Determine the [x, y] coordinate at the center of the cell enclosing the given text.  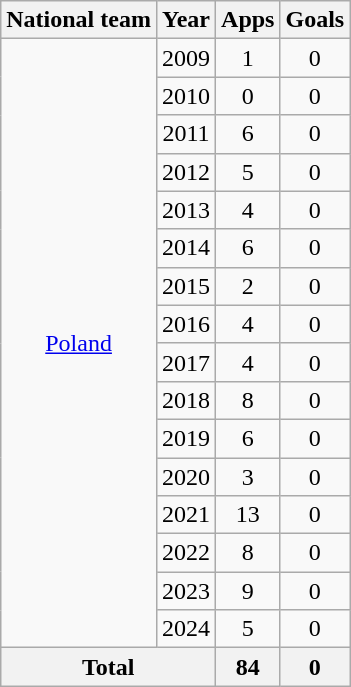
2020 [186, 477]
3 [248, 477]
2 [248, 286]
Total [108, 667]
2021 [186, 515]
2024 [186, 629]
2012 [186, 172]
2016 [186, 324]
1 [248, 58]
Goals [315, 20]
2009 [186, 58]
2015 [186, 286]
84 [248, 667]
2010 [186, 96]
2023 [186, 591]
2018 [186, 400]
Apps [248, 20]
9 [248, 591]
2013 [186, 210]
2011 [186, 134]
Poland [79, 344]
13 [248, 515]
2022 [186, 553]
Year [186, 20]
2019 [186, 438]
2014 [186, 248]
National team [79, 20]
2017 [186, 362]
